From the cell containing the given text, extract its center point as [X, Y] coordinate. 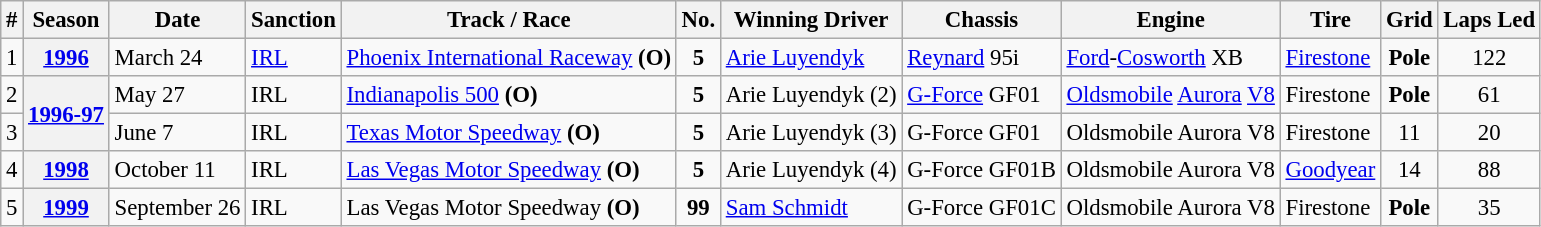
1996-97 [66, 114]
Date [177, 20]
20 [1489, 133]
Engine [1170, 20]
Winning Driver [810, 20]
Season [66, 20]
Indianapolis 500 (O) [508, 95]
Laps Led [1489, 20]
June 7 [177, 133]
Reynard 95i [982, 58]
Track / Race [508, 20]
Arie Luyendyk (2) [810, 95]
99 [698, 208]
Sam Schmidt [810, 208]
# [12, 20]
61 [1489, 95]
1999 [66, 208]
11 [1410, 133]
Arie Luyendyk (4) [810, 170]
No. [698, 20]
14 [1410, 170]
122 [1489, 58]
88 [1489, 170]
Arie Luyendyk [810, 58]
September 26 [177, 208]
1996 [66, 58]
Arie Luyendyk (3) [810, 133]
4 [12, 170]
3 [12, 133]
35 [1489, 208]
October 11 [177, 170]
Phoenix International Raceway (O) [508, 58]
Ford-Cosworth XB [1170, 58]
1 [12, 58]
G-Force GF01C [982, 208]
G-Force GF01B [982, 170]
1998 [66, 170]
Sanction [294, 20]
May 27 [177, 95]
March 24 [177, 58]
Texas Motor Speedway (O) [508, 133]
Chassis [982, 20]
Tire [1330, 20]
Goodyear [1330, 170]
Grid [1410, 20]
2 [12, 95]
